Find where the given text appears and provide that cell's center as (x, y) coordinate. 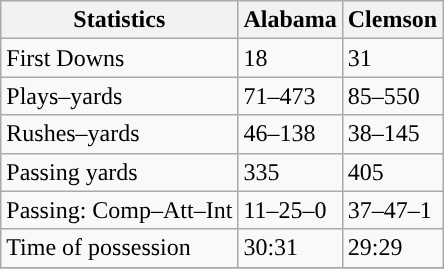
71–473 (290, 96)
Plays–yards (120, 96)
37–47–1 (392, 210)
38–145 (392, 134)
335 (290, 172)
18 (290, 58)
31 (392, 58)
11–25–0 (290, 210)
First Downs (120, 58)
46–138 (290, 134)
405 (392, 172)
85–550 (392, 96)
Alabama (290, 20)
30:31 (290, 248)
Statistics (120, 20)
Passing: Comp–Att–Int (120, 210)
Clemson (392, 20)
29:29 (392, 248)
Rushes–yards (120, 134)
Time of possession (120, 248)
Passing yards (120, 172)
